Determine the [X, Y] coordinate at the center of the cell enclosing the given text.  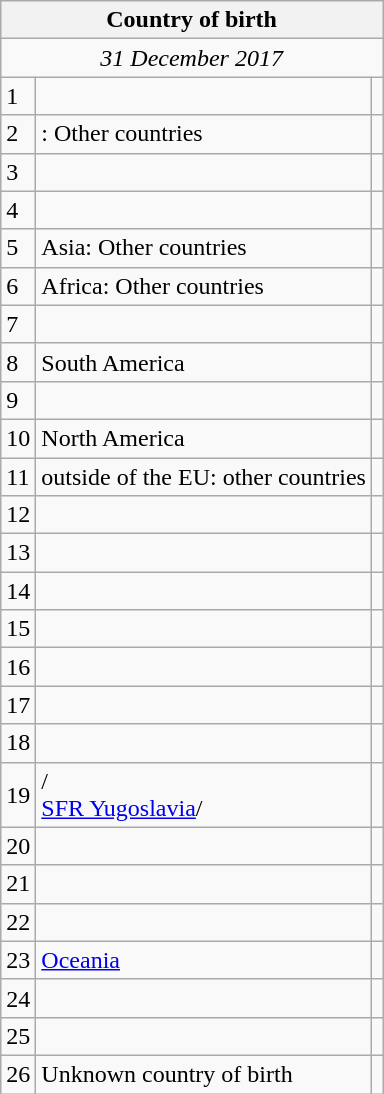
17 [18, 705]
6 [18, 286]
22 [18, 922]
23 [18, 960]
3 [18, 172]
4 [18, 210]
24 [18, 998]
15 [18, 629]
25 [18, 1036]
North America [204, 438]
26 [18, 1074]
Country of birth [192, 20]
5 [18, 248]
13 [18, 553]
Africa: Other countries [204, 286]
20 [18, 846]
Unknown country of birth [204, 1074]
1 [18, 96]
10 [18, 438]
7 [18, 324]
19 [18, 794]
South America [204, 362]
11 [18, 477]
/SFR Yugoslavia/ [204, 794]
31 December 2017 [192, 58]
Asia: Other countries [204, 248]
16 [18, 667]
outside of the EU: other countries [204, 477]
8 [18, 362]
2 [18, 134]
Oceania [204, 960]
12 [18, 515]
21 [18, 884]
14 [18, 591]
18 [18, 743]
: Other countries [204, 134]
9 [18, 400]
